Return (X, Y) of the center of cell containing provided text 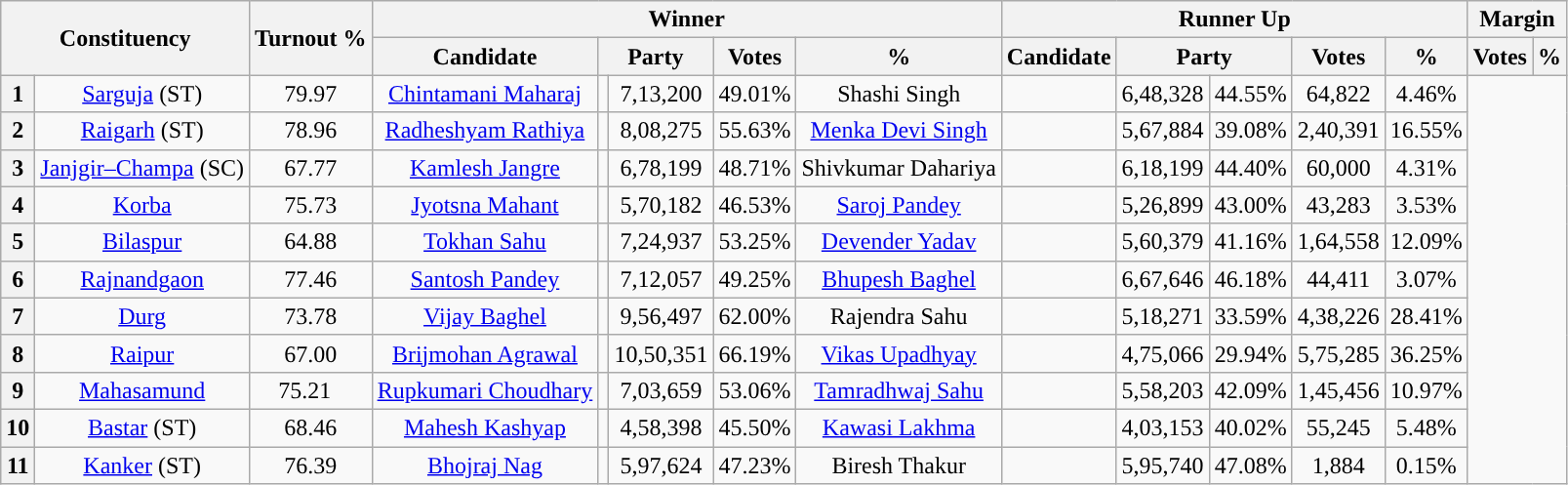
0.15% (1427, 465)
45.50% (755, 427)
Tamradhwaj Sahu (899, 390)
7,12,057 (662, 279)
5,97,624 (662, 465)
40.02% (1251, 427)
2,40,391 (1339, 131)
53.06% (755, 390)
39.08% (1251, 131)
4,58,398 (662, 427)
77.46 (311, 279)
47.08% (1251, 465)
4,03,153 (1163, 427)
Santosh Pandey (485, 279)
Durg (142, 316)
53.25% (755, 242)
Vijay Baghel (485, 316)
5,58,203 (1163, 390)
5,70,182 (662, 205)
8 (18, 353)
Bastar (ST) (142, 427)
Shivkumar Dahariya (899, 168)
36.25% (1427, 353)
68.46 (311, 427)
7,24,937 (662, 242)
73.78 (311, 316)
47.23% (755, 465)
5,75,285 (1339, 353)
Devender Yadav (899, 242)
66.19% (755, 353)
3.07% (1427, 279)
55,245 (1339, 427)
7,03,659 (662, 390)
Kawasi Lakhma (899, 427)
29.94% (1251, 353)
Saroj Pandey (899, 205)
55.63% (755, 131)
12.09% (1427, 242)
Shashi Singh (899, 94)
Runner Up (1234, 20)
Turnout % (311, 38)
78.96 (311, 131)
28.41% (1427, 316)
Bhupesh Baghel (899, 279)
Janjgir–Champa (SC) (142, 168)
Constituency (125, 38)
10.97% (1427, 390)
46.53% (755, 205)
48.71% (755, 168)
42.09% (1251, 390)
16.55% (1427, 131)
Winner (687, 20)
64,822 (1339, 94)
Raigarh (ST) (142, 131)
6,78,199 (662, 168)
Rajendra Sahu (899, 316)
3 (18, 168)
1,45,456 (1339, 390)
49.01% (755, 94)
Tokhan Sahu (485, 242)
79.97 (311, 94)
10 (18, 427)
5,60,379 (1163, 242)
Menka Devi Singh (899, 131)
5,95,740 (1163, 465)
Rupkumari Choudhary (485, 390)
5.48% (1427, 427)
Bhojraj Nag (485, 465)
4.31% (1427, 168)
5,18,271 (1163, 316)
11 (18, 465)
Jyotsna Mahant (485, 205)
75.73 (311, 205)
Margin (1516, 20)
Mahesh Kashyap (485, 427)
67.77 (311, 168)
Chintamani Maharaj (485, 94)
Biresh Thakur (899, 465)
9,56,497 (662, 316)
5,67,884 (1163, 131)
46.18% (1251, 279)
Sarguja (ST) (142, 94)
Korba (142, 205)
6 (18, 279)
Raipur (142, 353)
5,26,899 (1163, 205)
76.39 (311, 465)
49.25% (755, 279)
Bilaspur (142, 242)
3.53% (1427, 205)
6,18,199 (1163, 168)
7 (18, 316)
67.00 (311, 353)
5 (18, 242)
Rajnandgaon (142, 279)
4.46% (1427, 94)
7,13,200 (662, 94)
43,283 (1339, 205)
Radheshyam Rathiya (485, 131)
8,08,275 (662, 131)
33.59% (1251, 316)
Kamlesh Jangre (485, 168)
44,411 (1339, 279)
10,50,351 (662, 353)
4,38,226 (1339, 316)
1 (18, 94)
Brijmohan Agrawal (485, 353)
44.55% (1251, 94)
60,000 (1339, 168)
6,67,646 (1163, 279)
4,75,066 (1163, 353)
Vikas Upadhyay (899, 353)
43.00% (1251, 205)
1,884 (1339, 465)
1,64,558 (1339, 242)
64.88 (311, 242)
6,48,328 (1163, 94)
9 (18, 390)
62.00% (755, 316)
4 (18, 205)
41.16% (1251, 242)
Mahasamund (142, 390)
75.21 (311, 390)
Kanker (ST) (142, 465)
44.40% (1251, 168)
2 (18, 131)
